Search for the cell housing the specified text and yield its (x, y) center coordinate. 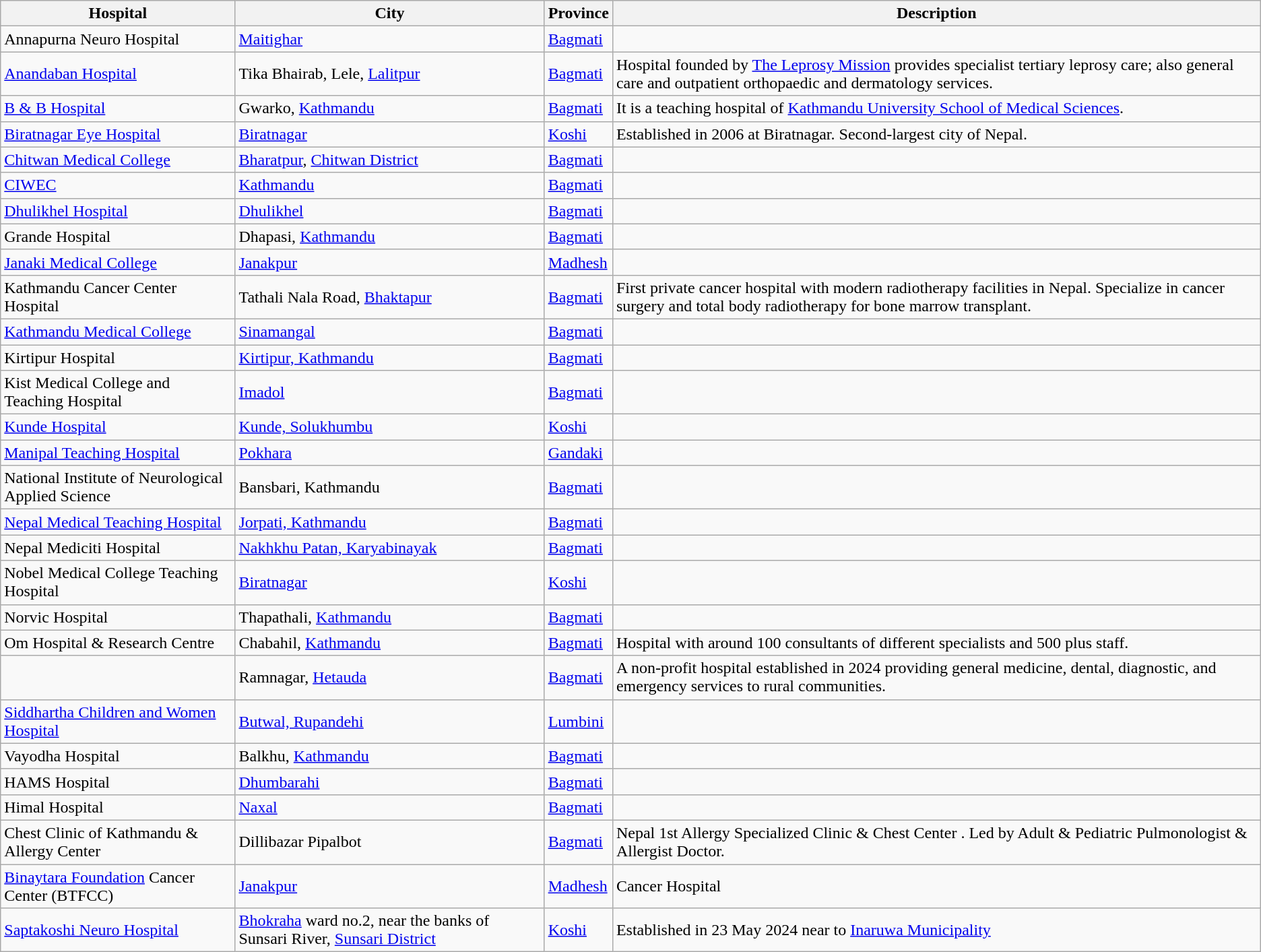
Nakhkhu Patan, Karyabinayak (389, 548)
Biratnagar Eye Hospital (118, 134)
Gwarko, Kathmandu (389, 108)
Province (578, 13)
Janaki Medical College (118, 262)
Anandaban Hospital (118, 74)
Butwal, Rupandehi (389, 721)
City (389, 13)
Tathali Nala Road, Bhaktapur (389, 296)
Vayodha Hospital (118, 756)
Om Hospital & Research Centre (118, 643)
Description (936, 13)
Nepal Mediciti Hospital (118, 548)
Dhapasi, Kathmandu (389, 236)
HAMS Hospital (118, 782)
Kathmandu Medical College (118, 331)
Ramnagar, Hetauda (389, 678)
Siddhartha Children and Women Hospital (118, 721)
Grande Hospital (118, 236)
Manipal Teaching Hospital (118, 453)
Kist Medical College and Teaching Hospital (118, 392)
Bharatpur, Chitwan District (389, 160)
Kunde, Solukhumbu (389, 427)
CIWEC (118, 185)
Nepal Medical Teaching Hospital (118, 522)
Dhulikhel (389, 211)
Sinamangal (389, 331)
Chitwan Medical College (118, 160)
Norvic Hospital (118, 617)
It is a teaching hospital of Kathmandu University School of Medical Sciences. (936, 108)
Established in 2006 at Biratnagar. Second-largest city of Nepal. (936, 134)
National Institute of Neurological Applied Science (118, 488)
Kunde Hospital (118, 427)
Pokhara (389, 453)
Hospital with around 100 consultants of different specialists and 500 plus staff. (936, 643)
B & B Hospital (118, 108)
Naxal (389, 807)
Lumbini (578, 721)
Gandaki (578, 453)
A non-profit hospital established in 2024 providing general medicine, dental, diagnostic, and emergency services to rural communities. (936, 678)
Saptakoshi Neuro Hospital (118, 930)
Kathmandu (389, 185)
Maitighar (389, 39)
Dhumbarahi (389, 782)
Bansbari, Kathmandu (389, 488)
Cancer Hospital (936, 885)
Kathmandu Cancer Center Hospital (118, 296)
Chabahil, Kathmandu (389, 643)
Nobel Medical College Teaching Hospital (118, 582)
Dillibazar Pipalbot (389, 842)
Thapathali, Kathmandu (389, 617)
Nepal 1st Allergy Specialized Clinic & Chest Center . Led by Adult & Pediatric Pulmonologist & Allergist Doctor. (936, 842)
Hospital (118, 13)
Binaytara Foundation Cancer Center (BTFCC) (118, 885)
Dhulikhel Hospital (118, 211)
Kirtipur Hospital (118, 358)
Balkhu, Kathmandu (389, 756)
Jorpati, Kathmandu (389, 522)
Bhokraha ward no.2, near the banks of Sunsari River, Sunsari District (389, 930)
Imadol (389, 392)
Tika Bhairab, Lele, Lalitpur (389, 74)
Established in 23 May 2024 near to Inaruwa Municipality (936, 930)
Himal Hospital (118, 807)
Annapurna Neuro Hospital (118, 39)
Chest Clinic of Kathmandu & Allergy Center (118, 842)
Kirtipur, Kathmandu (389, 358)
